Search for the cell housing the specified text and yield its (x, y) center coordinate. 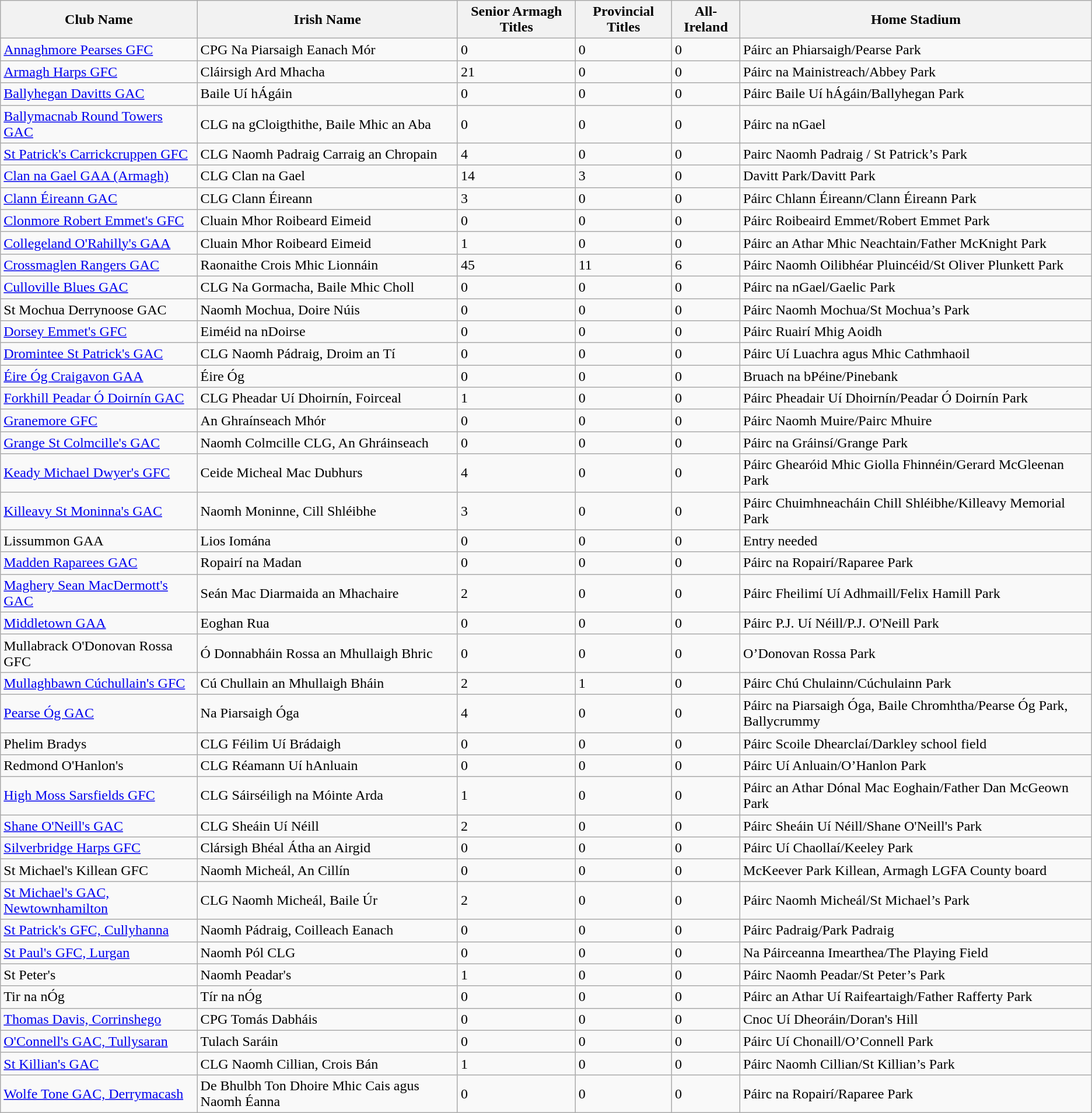
Páirc Naomh Oilibhéar Pluincéid/St Oliver Plunkett Park (916, 265)
CLG Naomh Pádraig, Droim an Tí (327, 354)
CLG Pheadar Uí Dhoirnín, Foirceal (327, 398)
Cnoc Uí Dheoráin/Doran's Hill (916, 1019)
Páirc Chuimhneacháin Chill Shléibhe/Killeavy Memorial Park (916, 511)
Páirc na nGael (916, 124)
Páirc na nGael/Gaelic Park (916, 287)
CLG Clan na Gael (327, 176)
Ballymacnab Round Towers GAC (99, 124)
Naomh Pádraig, Coilleach Eanach (327, 930)
Entry needed (916, 541)
All-Ireland (706, 20)
Clonmore Robert Emmet's GFC (99, 220)
Páirc Naomh Cillian/St Killian’s Park (916, 1063)
Raonaithe Crois Mhic Lionnáin (327, 265)
Madden Raparees GAC (99, 563)
St Patrick's Carrickcruppen GFC (99, 154)
Annaghmore Pearses GFC (99, 50)
St Michael's Killean GFC (99, 870)
Crossmaglen Rangers GAC (99, 265)
Páirc Ghearóid Mhic Giolla Fhinnéin/Gerard McGleenan Park (916, 473)
Clársigh Bhéal Átha an Airgid (327, 848)
Páirc Uí Anluain/O’Hanlon Park (916, 766)
CLG Féilim Uí Brádaigh (327, 744)
Redmond O'Hanlon's (99, 766)
Páirc Uí Luachra agus Mhic Cathmhaoil (916, 354)
St Patrick's GFC, Cullyhanna (99, 930)
Clan na Gael GAA (Armagh) (99, 176)
CLG Naomh Cillian, Crois Bán (327, 1063)
CLG Naomh Padraig Carraig an Chropain (327, 154)
Grange St Colmcille's GAC (99, 443)
Irish Name (327, 20)
Bruach na bPéine/Pinebank (916, 376)
Lissummon GAA (99, 541)
Dromintee St Patrick's GAC (99, 354)
Phelim Bradys (99, 744)
Pearse Óg GAC (99, 713)
High Moss Sarsfields GFC (99, 796)
Páirc P.J. Uí Néill/P.J. O'Neill Park (916, 623)
Pairc Naomh Padraig / St Patrick’s Park (916, 154)
Naomh Micheál, An Cillín (327, 870)
Seán Mac Diarmaida an Mhachaire (327, 593)
Páirc Naomh Muire/Pairc Mhuire (916, 421)
Páirc Ruairí Mhig Aoidh (916, 332)
CPG Tomás Dabháis (327, 1019)
Club Name (99, 20)
Páirc an Athar Mhic Neachtain/Father McKnight Park (916, 243)
CLG Sáirséiligh na Móinte Arda (327, 796)
St Mochua Derrynoose GAC (99, 310)
Páirc Chú Chulainn/Cúchulainn Park (916, 683)
De Bhulbh Ton Dhoire Mhic Cais agus Naomh Éanna (327, 1093)
Páirc Naomh Micheál/St Michael’s Park (916, 901)
Collegeland O'Rahilly's GAA (99, 243)
21 (516, 72)
Páirc Naomh Peadar/St Peter’s Park (916, 975)
CPG Na Piarsaigh Eanach Mór (327, 50)
Páirc Padraig/Park Padraig (916, 930)
Páirc Pheadair Uí Dhoirnín/Peadar Ó Doirnín Park (916, 398)
Keady Michael Dwyer's GFC (99, 473)
Éire Óg Craigavon GAA (99, 376)
Páirc Roibeaird Emmet/Robert Emmet Park (916, 220)
Páirc na Mainistreach/Abbey Park (916, 72)
Ballyhegan Davitts GAC (99, 94)
6 (706, 265)
O'Connell's GAC, Tullysaran (99, 1041)
14 (516, 176)
Páirc Baile Uí hÁgáin/Ballyhegan Park (916, 94)
Mullabrack O'Donovan Rossa GFC (99, 653)
Éire Óg (327, 376)
Dorsey Emmet's GFC (99, 332)
Davitt Park/Davitt Park (916, 176)
Thomas Davis, Corrinshego (99, 1019)
Na Piarsaigh Óga (327, 713)
Clann Éireann GAC (99, 198)
Eiméid na nDoirse (327, 332)
Naomh Peadar's (327, 975)
Páirc Fheilimí Uí Adhmaill/Felix Hamill Park (916, 593)
Páirc Naomh Mochua/St Mochua’s Park (916, 310)
CLG Naomh Micheál, Baile Úr (327, 901)
Páirc an Athar Dónal Mac Eoghain/Father Dan McGeown Park (916, 796)
Naomh Colmcille CLG, An Ghráinseach (327, 443)
Shane O'Neill's GAC (99, 826)
Cú Chullain an Mhullaigh Bháin (327, 683)
Na Páirceanna Imearthea/The Playing Field (916, 953)
McKeever Park Killean, Armagh LGFA County board (916, 870)
Wolfe Tone GAC, Derrymacash (99, 1093)
CLG Na Gormacha, Baile Mhic Choll (327, 287)
Senior Armagh Titles (516, 20)
St Killian's GAC (99, 1063)
Eoghan Rua (327, 623)
Middletown GAA (99, 623)
Naomh Mochua, Doire Núis (327, 310)
CLG Sheáin Uí Néill (327, 826)
Ceide Micheal Mac Dubhurs (327, 473)
Páirc Sheáin Uí Néill/Shane O'Neill's Park (916, 826)
CLG Réamann Uí hAnluain (327, 766)
Tir na nÓg (99, 997)
Tír na nÓg (327, 997)
Mullaghbawn Cúchullain's GFC (99, 683)
Baile Uí hÁgáin (327, 94)
Páirc Scoile Dhearclaí/Darkley school field (916, 744)
Ropairí na Madan (327, 563)
Killeavy St Moninna's GAC (99, 511)
11 (623, 265)
Naomh Pól CLG (327, 953)
Granemore GFC (99, 421)
Páirc Chlann Éireann/Clann Éireann Park (916, 198)
Silverbridge Harps GFC (99, 848)
Maghery Sean MacDermott's GAC (99, 593)
Provincial Titles (623, 20)
Armagh Harps GFC (99, 72)
Ó Donnabháin Rossa an Mhullaigh Bhric (327, 653)
St Peter's (99, 975)
St Michael's GAC, Newtownhamilton (99, 901)
Home Stadium (916, 20)
45 (516, 265)
Culloville Blues GAC (99, 287)
Páirc na Gráinsí/Grange Park (916, 443)
Forkhill Peadar Ó Doirnín GAC (99, 398)
Lios Iomána (327, 541)
CLG Clann Éireann (327, 198)
Naomh Moninne, Cill Shléibhe (327, 511)
Páirc an Athar Uí Raifeartaigh/Father Rafferty Park (916, 997)
Páirc an Phiarsaigh/Pearse Park (916, 50)
Páirc Uí Chaollaí/Keeley Park (916, 848)
O’Donovan Rossa Park (916, 653)
Páirc Uí Chonaill/O’Connell Park (916, 1041)
Páirc na Piarsaigh Óga, Baile Chromhtha/Pearse Óg Park, Ballycrummy (916, 713)
An Ghraínseach Mhór (327, 421)
Cláirsigh Ard Mhacha (327, 72)
Tulach Saráin (327, 1041)
CLG na gCloigthithe, Baile Mhic an Aba (327, 124)
St Paul's GFC, Lurgan (99, 953)
